For the text-containing cell, return its midpoint in (x, y) coordinate format. 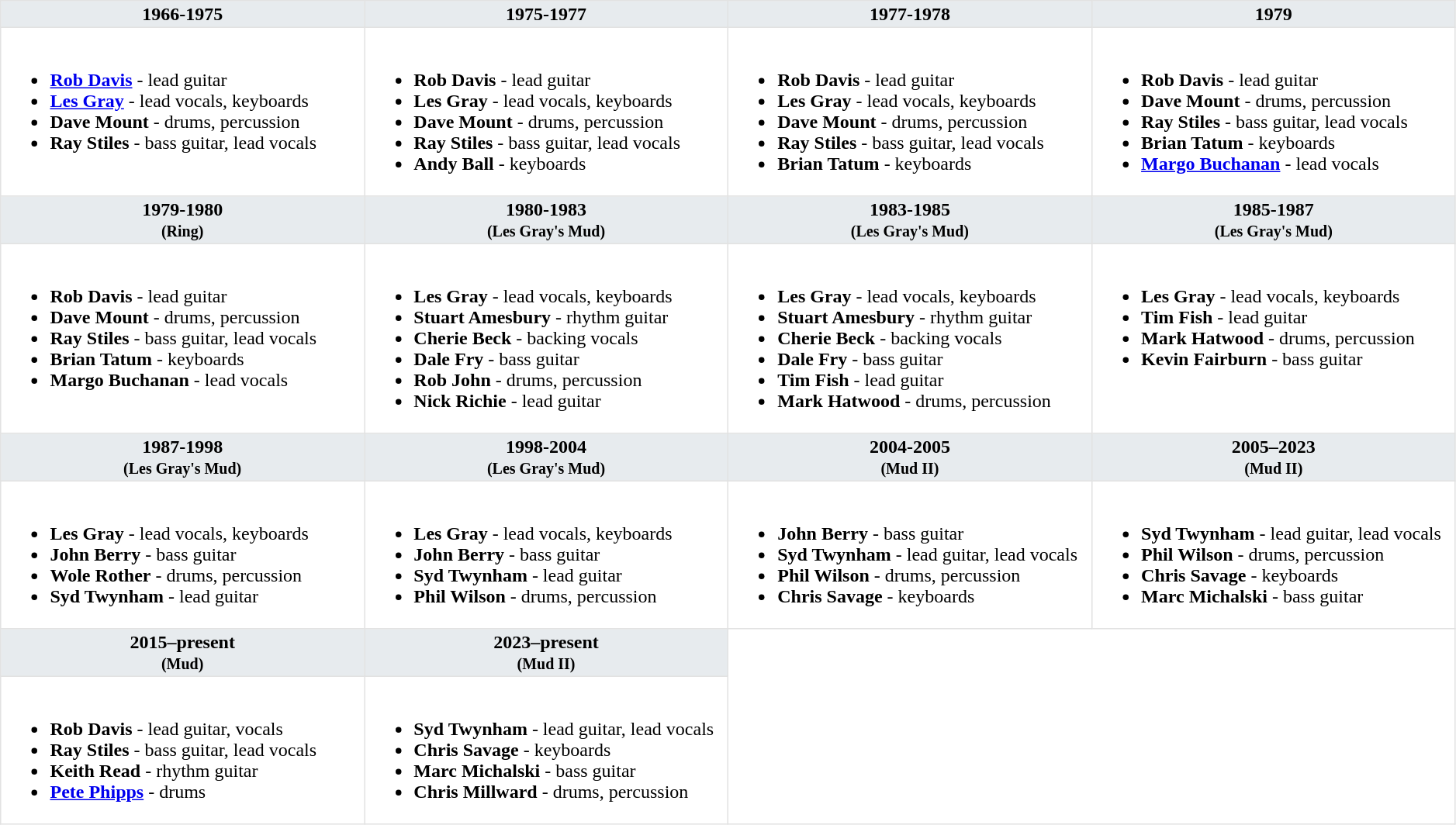
1980-1983(Les Gray's Mud) (546, 220)
1966-1975 (183, 14)
2023–present(Mud II) (546, 653)
Rob Davis - lead guitarLes Gray - lead vocals, keyboardsDave Mount - drums, percussionRay Stiles - bass guitar, lead vocalsBrian Tatum - keyboards (909, 112)
Rob Davis - lead guitarLes Gray - lead vocals, keyboardsDave Mount - drums, percussionRay Stiles - bass guitar, lead vocalsAndy Ball - keyboards (546, 112)
John Berry - bass guitarSyd Twynham - lead guitar, lead vocalsPhil Wilson - drums, percussionChris Savage - keyboards (909, 554)
1985-1987(Les Gray's Mud) (1274, 220)
Les Gray - lead vocals, keyboardsJohn Berry - bass guitarWole Rother - drums, percussionSyd Twynham - lead guitar (183, 554)
Les Gray - lead vocals, keyboardsTim Fish - lead guitarMark Hatwood - drums, percussionKevin Fairburn - bass guitar (1274, 338)
Rob Davis - lead guitarLes Gray - lead vocals, keyboardsDave Mount - drums, percussionRay Stiles - bass guitar, lead vocals (183, 112)
Les Gray - lead vocals, keyboardsJohn Berry - bass guitarSyd Twynham - lead guitarPhil Wilson - drums, percussion (546, 554)
1975-1977 (546, 14)
1983-1985(Les Gray's Mud) (909, 220)
2004-2005(Mud II) (909, 457)
2015–present(Mud) (183, 653)
1979 (1274, 14)
Syd Twynham - lead guitar, lead vocalsPhil Wilson - drums, percussionChris Savage - keyboardsMarc Michalski - bass guitar (1274, 554)
1998-2004(Les Gray's Mud) (546, 457)
1987-1998(Les Gray's Mud) (183, 457)
Rob Davis - lead guitar, vocalsRay Stiles - bass guitar, lead vocalsKeith Read - rhythm guitarPete Phipps - drums (183, 750)
1979-1980(Ring) (183, 220)
Syd Twynham - lead guitar, lead vocalsChris Savage - keyboardsMarc Michalski - bass guitarChris Millward - drums, percussion (546, 750)
1977-1978 (909, 14)
2005–2023(Mud II) (1274, 457)
